Identify which cell holds the provided text, then report its (X, Y) central coordinate. 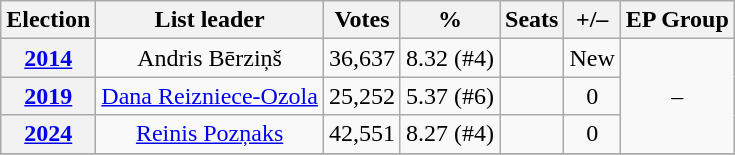
+/– (592, 20)
2019 (48, 96)
25,252 (362, 96)
2014 (48, 58)
Election (48, 20)
2024 (48, 134)
Reinis Pozņaks (210, 134)
36,637 (362, 58)
New (592, 58)
Votes (362, 20)
Seats (532, 20)
5.37 (#6) (450, 96)
% (450, 20)
EP Group (677, 20)
Andris Bērziņš (210, 58)
42,551 (362, 134)
– (677, 96)
8.32 (#4) (450, 58)
List leader (210, 20)
Dana Reizniece-Ozola (210, 96)
8.27 (#4) (450, 134)
